Detect which cell encompasses the target text, then output its [x, y] center coordinate. 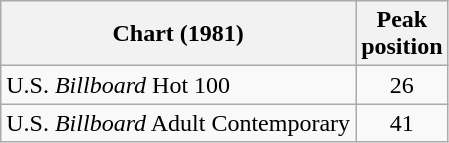
Chart (1981) [178, 34]
Peakposition [402, 34]
26 [402, 85]
41 [402, 123]
U.S. Billboard Adult Contemporary [178, 123]
U.S. Billboard Hot 100 [178, 85]
